Capture the cell that displays the provided text and extract its (x, y) central coordinate. 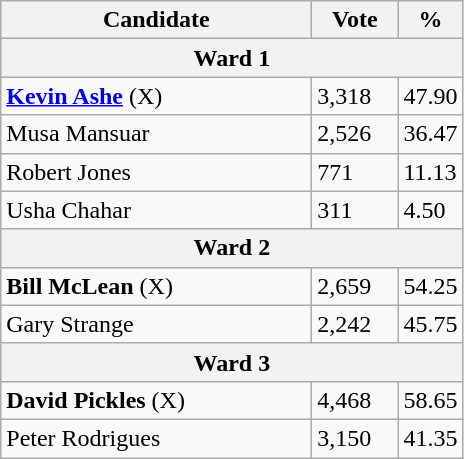
Peter Rodrigues (156, 438)
Bill McLean (X) (156, 286)
771 (355, 172)
47.90 (430, 96)
Robert Jones (156, 172)
36.47 (430, 134)
41.35 (430, 438)
Candidate (156, 20)
45.75 (430, 324)
% (430, 20)
Ward 2 (232, 248)
2,526 (355, 134)
Musa Mansuar (156, 134)
58.65 (430, 400)
Ward 1 (232, 58)
54.25 (430, 286)
311 (355, 210)
2,242 (355, 324)
Usha Chahar (156, 210)
Vote (355, 20)
Ward 3 (232, 362)
4,468 (355, 400)
3,318 (355, 96)
Gary Strange (156, 324)
11.13 (430, 172)
4.50 (430, 210)
2,659 (355, 286)
3,150 (355, 438)
Kevin Ashe (X) (156, 96)
David Pickles (X) (156, 400)
